Capture the cell that displays the provided text and extract its [X, Y] central coordinate. 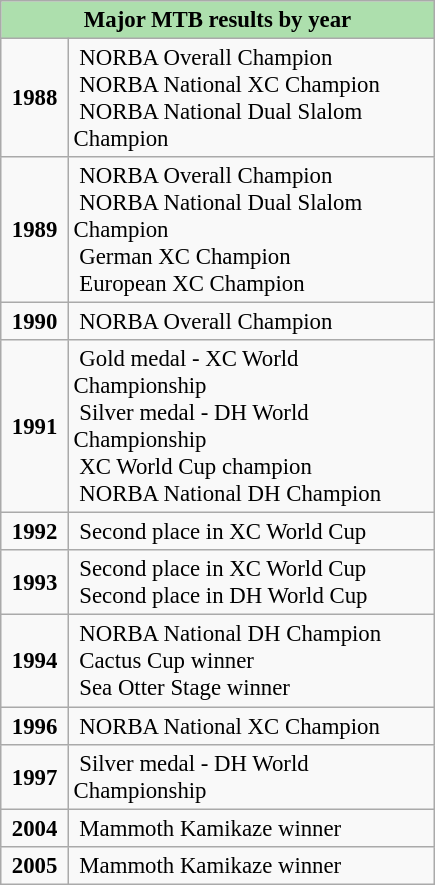
1991 [35, 426]
1994 [35, 661]
NORBA National XC Champion [251, 726]
1988 [35, 98]
Gold medal - XC World Championship Silver medal - DH World Championship XC World Cup champion NORBA National DH Champion [251, 426]
1990 [35, 322]
NORBA Overall Champion NORBA National XC Champion NORBA National Dual Slalom Champion [251, 98]
Silver medal - DH World Championship [251, 776]
NORBA Overall Champion NORBA National Dual Slalom Champion German XC Champion European XC Champion [251, 230]
1989 [35, 230]
1993 [35, 582]
Major MTB results by year [218, 20]
2004 [35, 828]
1996 [35, 726]
NORBA National DH Champion Cactus Cup winner Sea Otter Stage winner [251, 661]
2005 [35, 865]
1997 [35, 776]
1992 [35, 532]
Second place in XC World Cup [251, 532]
Second place in XC World Cup Second place in DH World Cup [251, 582]
NORBA Overall Champion [251, 322]
